Find where the given text appears and provide that cell's center as [X, Y] coordinate. 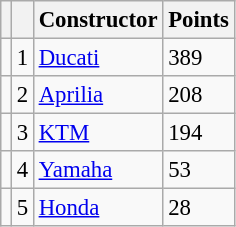
4 [22, 170]
2 [22, 95]
28 [198, 208]
1 [22, 58]
3 [22, 133]
Constructor [98, 20]
Honda [98, 208]
194 [198, 133]
Aprilia [98, 95]
5 [22, 208]
53 [198, 170]
Ducati [98, 58]
Yamaha [98, 170]
KTM [98, 133]
389 [198, 58]
208 [198, 95]
Points [198, 20]
